Provide the (X, Y) coordinate of the cell's center where the given text is located.  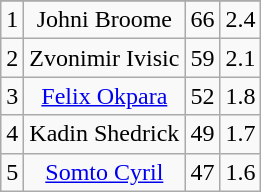
59 (202, 58)
1 (12, 20)
Felix Okpara (104, 96)
1.8 (240, 96)
Zvonimir Ivisic (104, 58)
3 (12, 96)
2.4 (240, 20)
Johni Broome (104, 20)
1.6 (240, 172)
66 (202, 20)
5 (12, 172)
49 (202, 134)
Somto Cyril (104, 172)
2.1 (240, 58)
Kadin Shedrick (104, 134)
52 (202, 96)
1.7 (240, 134)
4 (12, 134)
2 (12, 58)
47 (202, 172)
